Identify which cell holds the provided text, then report its [x, y] central coordinate. 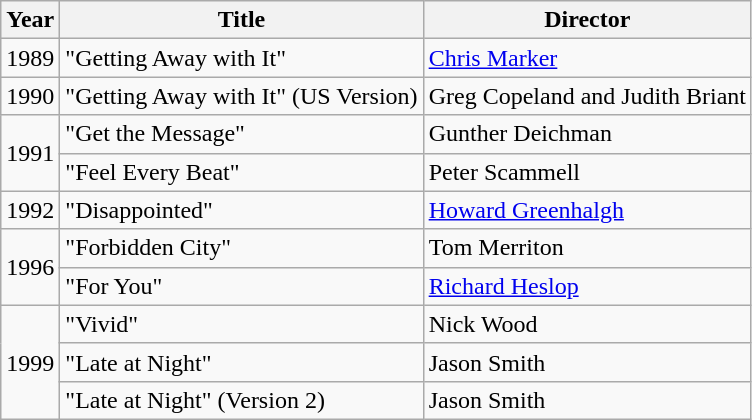
"Feel Every Beat" [242, 172]
Tom Merriton [587, 248]
Gunther Deichman [587, 134]
Peter Scammell [587, 172]
"Forbidden City" [242, 248]
"Late at Night" [242, 362]
Chris Marker [587, 58]
"Get the Message" [242, 134]
"Getting Away with It" (US Version) [242, 96]
1991 [30, 153]
"Getting Away with It" [242, 58]
1996 [30, 267]
Richard Heslop [587, 286]
1999 [30, 362]
1989 [30, 58]
"Vivid" [242, 324]
"Late at Night" (Version 2) [242, 400]
"Disappointed" [242, 210]
Howard Greenhalgh [587, 210]
Greg Copeland and Judith Briant [587, 96]
Year [30, 20]
1990 [30, 96]
1992 [30, 210]
"For You" [242, 286]
Nick Wood [587, 324]
Director [587, 20]
Title [242, 20]
